Return the (X, Y) coordinate for the center point of the cell that contains the specified text.  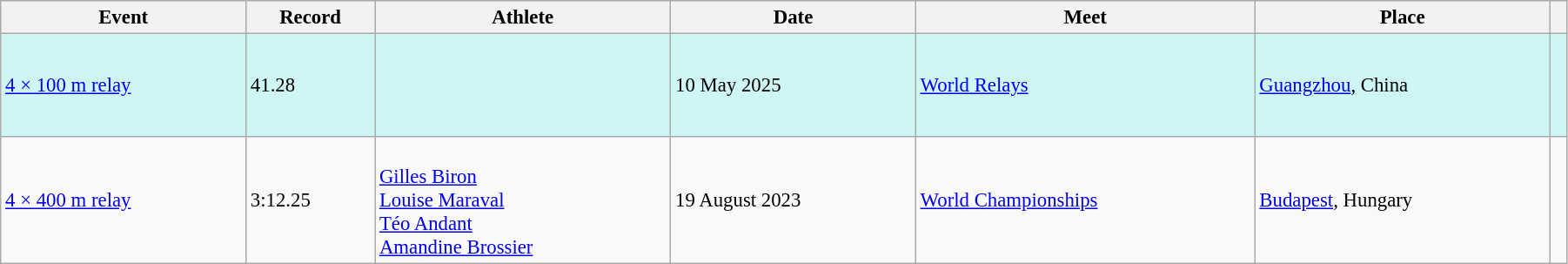
Meet (1085, 17)
Place (1403, 17)
19 August 2023 (794, 200)
4 × 100 m relay (124, 85)
10 May 2025 (794, 85)
Budapest, Hungary (1403, 200)
4 × 400 m relay (124, 200)
3:12.25 (311, 200)
Event (124, 17)
Date (794, 17)
Gilles BironLouise MaravalTéo AndantAmandine Brossier (523, 200)
Guangzhou, China (1403, 85)
41.28 (311, 85)
World Relays (1085, 85)
World Championships (1085, 200)
Athlete (523, 17)
Record (311, 17)
